Find where the given text appears and provide that cell's center as (X, Y) coordinate. 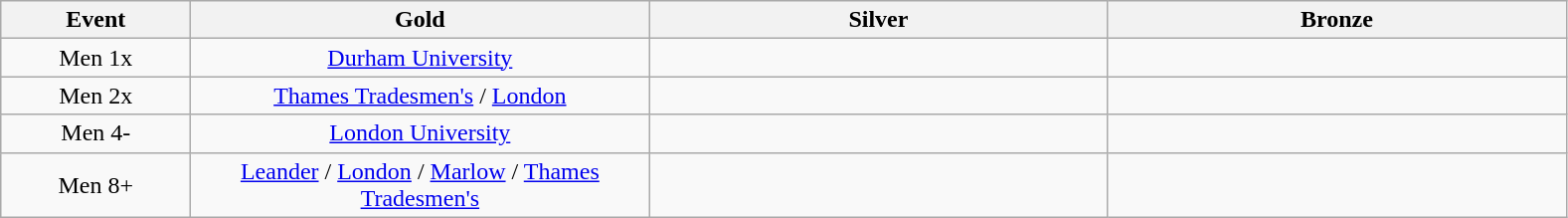
Event (95, 20)
Men 1x (95, 58)
Leander / London / Marlow / Thames Tradesmen's (420, 185)
Silver (879, 20)
Men 2x (95, 96)
Men 4- (95, 133)
Bronze (1336, 20)
Men 8+ (95, 185)
Thames Tradesmen's / London (420, 96)
Gold (420, 20)
London University (420, 133)
Durham University (420, 58)
